Detect which cell encompasses the target text, then output its [X, Y] center coordinate. 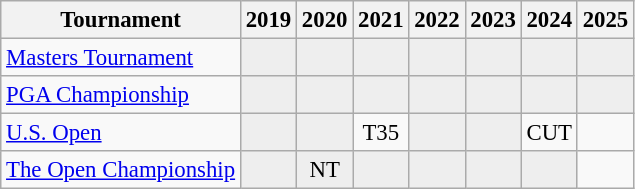
2023 [493, 20]
2019 [268, 20]
2020 [325, 20]
2022 [437, 20]
Masters Tournament [121, 58]
2024 [549, 20]
U.S. Open [121, 133]
2021 [381, 20]
NT [325, 170]
2025 [605, 20]
T35 [381, 133]
PGA Championship [121, 95]
The Open Championship [121, 170]
CUT [549, 133]
Tournament [121, 20]
